For the text-containing cell, return its midpoint in [X, Y] coordinate format. 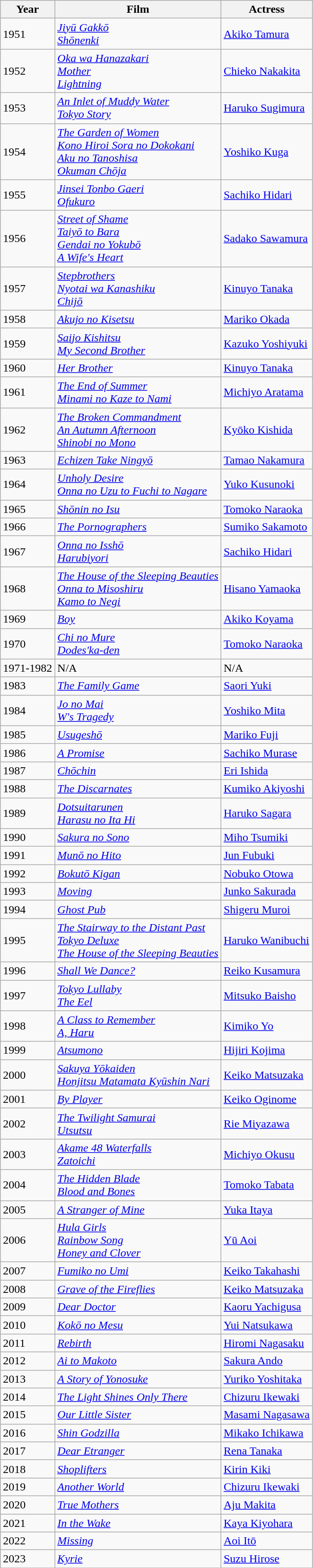
2008 [27, 1289]
2003 [27, 1154]
1970 [27, 644]
Hijiri Kojima [267, 1050]
Jinsei Tonbo GaeriOfukuro [138, 195]
1964 [27, 485]
A Story of Yonosuke [138, 1379]
2006 [27, 1240]
1962 [27, 429]
Kirin Kiki [267, 1469]
Dear Doctor [138, 1307]
Ai to Makoto [138, 1361]
Mariko Fuji [267, 735]
1983 [27, 686]
1992 [27, 874]
2000 [27, 1075]
Jiyū GakkōShōnenki [138, 34]
The Family Game [138, 686]
DotsuitarunenHarasu no Ita Hi [138, 813]
True Mothers [138, 1505]
1959 [27, 343]
2001 [27, 1099]
Keiko Oginome [267, 1099]
1968 [27, 589]
Sakura Ando [267, 1361]
Boy [138, 619]
Our Little Sister [138, 1415]
A Class to RememberA, Haru [138, 1026]
Kyrie [138, 1559]
1995 [27, 940]
2015 [27, 1415]
1956 [27, 238]
Yū Aoi [267, 1240]
The Twilight SamuraiUtsutsu [138, 1123]
Sadako Sawamura [267, 238]
1969 [27, 619]
Grave of the Fireflies [138, 1289]
1966 [27, 527]
Kokō no Mesu [138, 1325]
The Discarnates [138, 788]
Jo no MaiW's Tragedy [138, 710]
1960 [27, 368]
2009 [27, 1307]
1986 [27, 753]
1961 [27, 392]
1963 [27, 460]
Ghost Pub [138, 910]
Actress [267, 9]
Mariko Okada [267, 319]
Suzu Hirose [267, 1559]
Akiko Koyama [267, 619]
Miho Tsumiki [267, 838]
Yui Natsukawa [267, 1325]
1994 [27, 910]
Sachiko Murase [267, 753]
Kimiko Yo [267, 1026]
Film [138, 9]
Onna no IsshōHarubiyori [138, 551]
Hiromi Nagasaku [267, 1343]
Moving [138, 892]
Akujo no Kisetsu [138, 319]
Jun Fubuki [267, 856]
1965 [27, 509]
2004 [27, 1185]
Haruko Sugimura [267, 108]
1988 [27, 788]
Yuriko Yoshitaka [267, 1379]
Dear Etranger [138, 1451]
Rena Tanaka [267, 1451]
Rebirth [138, 1343]
2019 [27, 1487]
Fumiko no Umi [138, 1271]
The Broken CommandmentAn Autumn AfternoonShinobi no Mono [138, 429]
2017 [27, 1451]
1957 [27, 288]
Mitsuko Baisho [267, 996]
Bokutō Kigan [138, 874]
2014 [27, 1397]
2012 [27, 1361]
2010 [27, 1325]
1997 [27, 996]
Haruko Sagara [267, 813]
Sakura no Sono [138, 838]
Another World [138, 1487]
A Stranger of Mine [138, 1210]
Yuko Kusunoki [267, 485]
Saori Yuki [267, 686]
1985 [27, 735]
2005 [27, 1210]
Chieko Nakakita [267, 71]
Her Brother [138, 368]
2007 [27, 1271]
1991 [27, 856]
Kazuko Yoshiyuki [267, 343]
Tomoko Tabata [267, 1185]
2023 [27, 1559]
Hula GirlsRainbow SongHoney and Clover [138, 1240]
Mikako Ichikawa [267, 1433]
Shoplifters [138, 1469]
Sakuya YōkaidenHonjitsu Matamata Kyūshin Nari [138, 1075]
Michiyo Okusu [267, 1154]
2011 [27, 1343]
1954 [27, 151]
Junko Sakurada [267, 892]
1999 [27, 1050]
Echizen Take Ningyō [138, 460]
In the Wake [138, 1523]
Shigeru Muroi [267, 910]
A Promise [138, 753]
Shall We Dance? [138, 971]
The Hidden BladeBlood and Bones [138, 1185]
The Pornographers [138, 527]
1953 [27, 108]
Munō no Hito [138, 856]
1951 [27, 34]
2016 [27, 1433]
Yoshiko Kuga [267, 151]
Reiko Kusamura [267, 971]
1967 [27, 551]
Shōnin no Isu [138, 509]
Michiyo Aratama [267, 392]
Aoi Itō [267, 1541]
Nobuko Otowa [267, 874]
The Stairway to the Distant PastTokyo Deluxe The House of the Sleeping Beauties [138, 940]
Atsumono [138, 1050]
The Garden of WomenKono Hiroi Sora no DokokaniAku no TanoshisaOkuman Chōja [138, 151]
Unholy DesireOnna no Uzu to Fuchi to Nagare [138, 485]
Aju Makita [267, 1505]
StepbrothersNyotai wa KanashikuChijō [138, 288]
The Light Shines Only There [138, 1397]
The End of SummerMinami no Kaze to Nami [138, 392]
1987 [27, 771]
Kyōko Kishida [267, 429]
Akiko Tamura [267, 34]
Tamao Nakamura [267, 460]
2020 [27, 1505]
By Player [138, 1099]
1971-1982 [27, 668]
1996 [27, 971]
1998 [27, 1026]
Rie Miyazawa [267, 1123]
Shin Godzilla [138, 1433]
2022 [27, 1541]
Akame 48 WaterfallsZatoichi [138, 1154]
Saijo KishitsuMy Second Brother [138, 343]
Kaya Kiyohara [267, 1523]
Kaoru Yachigusa [267, 1307]
Keiko Takahashi [267, 1271]
Kumiko Akiyoshi [267, 788]
Yuka Itaya [267, 1210]
Missing [138, 1541]
Chōchin [138, 771]
2021 [27, 1523]
1990 [27, 838]
2018 [27, 1469]
1989 [27, 813]
Chi no MureDodes'ka-den [138, 644]
1955 [27, 195]
Hisano Yamaoka [267, 589]
1984 [27, 710]
Year [27, 9]
1958 [27, 319]
1993 [27, 892]
Tokyo LullabyThe Eel [138, 996]
The House of the Sleeping BeautiesOnna to MisoshiruKamo to Negi [138, 589]
Yoshiko Mita [267, 710]
Eri Ishida [267, 771]
Masami Nagasawa [267, 1415]
2013 [27, 1379]
1952 [27, 71]
An Inlet of Muddy WaterTokyo Story [138, 108]
Oka wa HanazakariMotherLightning [138, 71]
Street of ShameTaiyō to BaraGendai no YokubōA Wife's Heart [138, 238]
Usugeshō [138, 735]
Sumiko Sakamoto [267, 527]
2002 [27, 1123]
Haruko Wanibuchi [267, 940]
